For the text-containing cell, return its midpoint in [x, y] coordinate format. 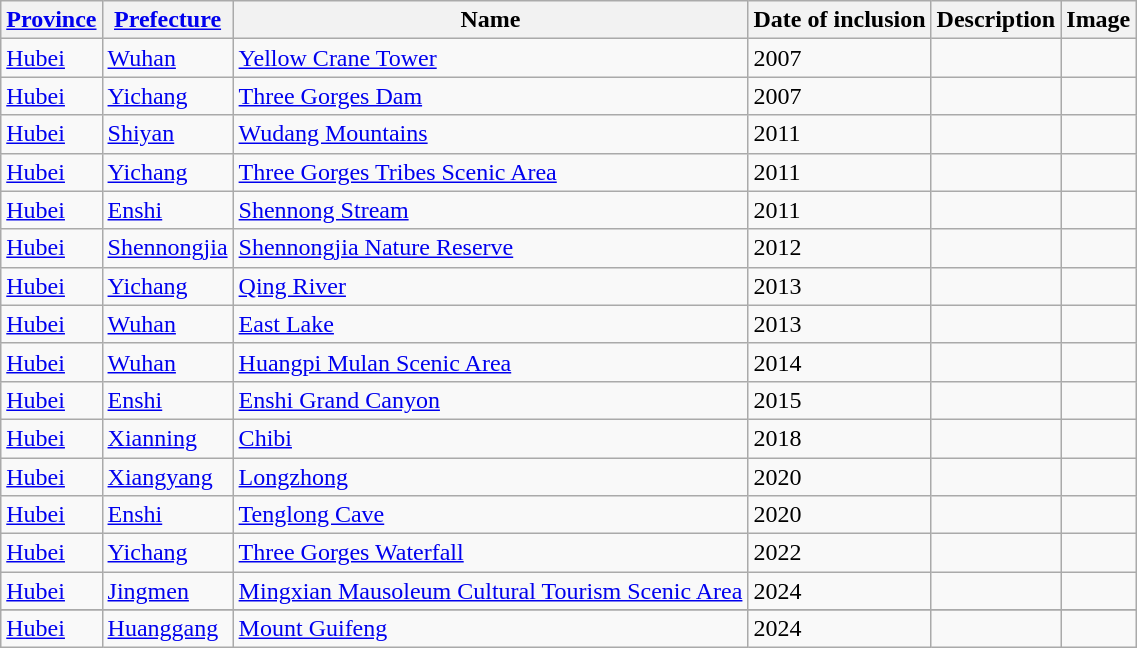
2012 [840, 248]
Description [996, 20]
Shennong Stream [490, 210]
Shiyan [168, 134]
Three Gorges Waterfall [490, 553]
Date of inclusion [840, 20]
Mingxian Mausoleum Cultural Tourism Scenic Area [490, 591]
Huanggang [168, 629]
Name [490, 20]
Xianning [168, 438]
Shennongjia Nature Reserve [490, 248]
Yellow Crane Tower [490, 58]
2014 [840, 362]
Qing River [490, 286]
Huangpi Mulan Scenic Area [490, 362]
Image [1098, 20]
Longzhong [490, 477]
2022 [840, 553]
Prefecture [168, 20]
Xiangyang [168, 477]
Shennongjia [168, 248]
2018 [840, 438]
Three Gorges Tribes Scenic Area [490, 172]
Province [52, 20]
Chibi [490, 438]
Tenglong Cave [490, 515]
Mount Guifeng [490, 629]
Wudang Mountains [490, 134]
Enshi Grand Canyon [490, 400]
East Lake [490, 324]
Three Gorges Dam [490, 96]
2015 [840, 400]
Jingmen [168, 591]
